Identify which cell holds the provided text, then report its (x, y) central coordinate. 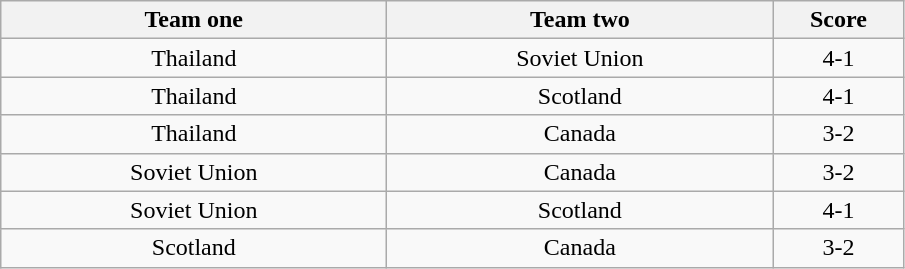
Team one (194, 20)
Team two (580, 20)
Score (838, 20)
